Return the [x, y] coordinate for the center point of the cell that contains the specified text.  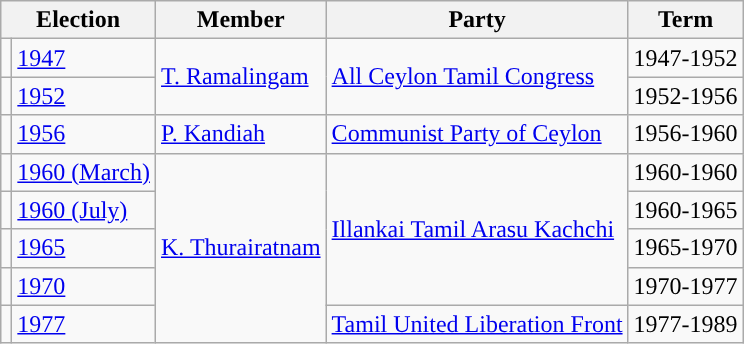
1970 [84, 286]
1977-1989 [686, 324]
1960-1960 [686, 172]
1977 [84, 324]
1956 [84, 134]
1947 [84, 58]
1970-1977 [686, 286]
1960 (July) [84, 210]
Illankai Tamil Arasu Kachchi [477, 229]
1952 [84, 96]
1947-1952 [686, 58]
Tamil United Liberation Front [477, 324]
1965-1970 [686, 248]
Member [242, 20]
1956-1960 [686, 134]
All Ceylon Tamil Congress [477, 77]
Party [477, 20]
K. Thurairatnam [242, 248]
P. Kandiah [242, 134]
1952-1956 [686, 96]
Term [686, 20]
T. Ramalingam [242, 77]
1960-1965 [686, 210]
1965 [84, 248]
Communist Party of Ceylon [477, 134]
Election [78, 20]
1960 (March) [84, 172]
